Extract the [x, y] coordinate from the center of the cell holding the provided text.  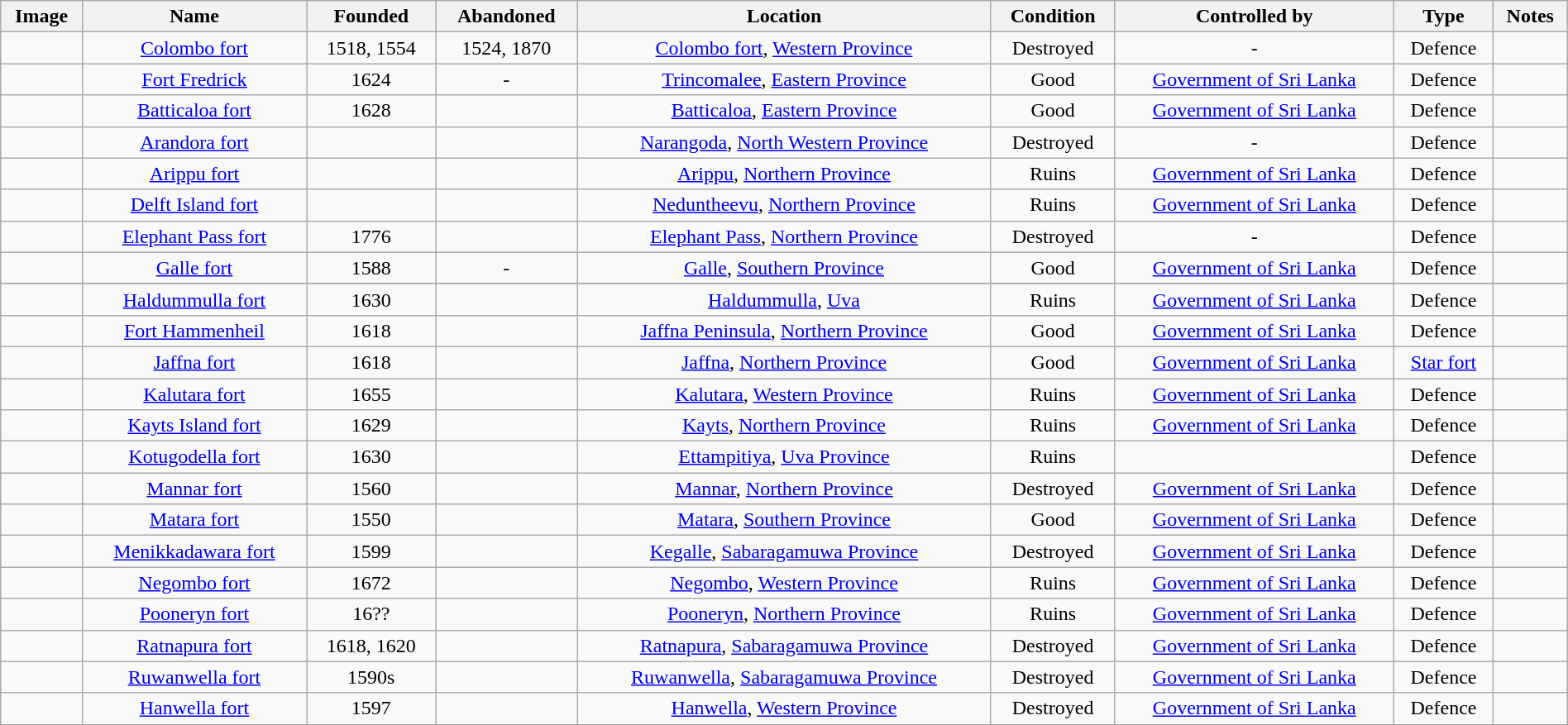
1590s [371, 677]
Ruwanwella fort [194, 677]
1629 [371, 426]
Galle fort [194, 268]
Fort Hammenheil [194, 331]
Kayts Island fort [194, 426]
1597 [371, 708]
Negombo fort [194, 583]
Hanwella fort [194, 708]
Abandoned [506, 17]
Batticaloa, Eastern Province [784, 111]
Type [1444, 17]
1550 [371, 520]
1599 [371, 551]
Image [41, 17]
Arippu, Northern Province [784, 174]
Notes [1530, 17]
Mannar fort [194, 489]
Kayts, Northern Province [784, 426]
Trincomalee, Eastern Province [784, 79]
Jaffna Peninsula, Northern Province [784, 331]
1560 [371, 489]
Galle, Southern Province [784, 268]
1655 [371, 394]
Delft Island fort [194, 205]
Haldummulla, Uva [784, 299]
Mannar, Northern Province [784, 489]
Ettampitiya, Uva Province [784, 457]
Neduntheevu, Northern Province [784, 205]
16?? [371, 614]
1628 [371, 111]
Ruwanwella, Sabaragamuwa Province [784, 677]
Pooneryn fort [194, 614]
Ratnapura fort [194, 646]
Founded [371, 17]
Matara fort [194, 520]
1624 [371, 79]
Matara, Southern Province [784, 520]
Elephant Pass, Northern Province [784, 236]
Colombo fort, Western Province [784, 48]
1618, 1620 [371, 646]
Kegalle, Sabaragamuwa Province [784, 551]
Haldummulla fort [194, 299]
Star fort [1444, 362]
1524, 1870 [506, 48]
Arippu fort [194, 174]
Kalutara fort [194, 394]
Condition [1053, 17]
Narangoda, North Western Province [784, 142]
Elephant Pass fort [194, 236]
Menikkadawara fort [194, 551]
1588 [371, 268]
Ratnapura, Sabaragamuwa Province [784, 646]
Kalutara, Western Province [784, 394]
Location [784, 17]
Fort Fredrick [194, 79]
Colombo fort [194, 48]
Batticaloa fort [194, 111]
Arandora fort [194, 142]
Hanwella, Western Province [784, 708]
Negombo, Western Province [784, 583]
Name [194, 17]
Jaffna fort [194, 362]
Pooneryn, Northern Province [784, 614]
Jaffna, Northern Province [784, 362]
1518, 1554 [371, 48]
1776 [371, 236]
Kotugodella fort [194, 457]
1672 [371, 583]
Controlled by [1255, 17]
